Locate the cell with the specified text and output its (x, y) center coordinate. 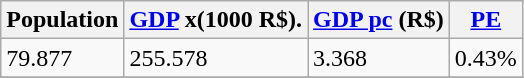
3.368 (379, 58)
PE (486, 20)
GDP pc (R$) (379, 20)
255.578 (216, 58)
0.43% (486, 58)
GDP x(1000 R$). (216, 20)
79.877 (62, 58)
Population (62, 20)
